Capture the cell that displays the provided text and extract its (x, y) central coordinate. 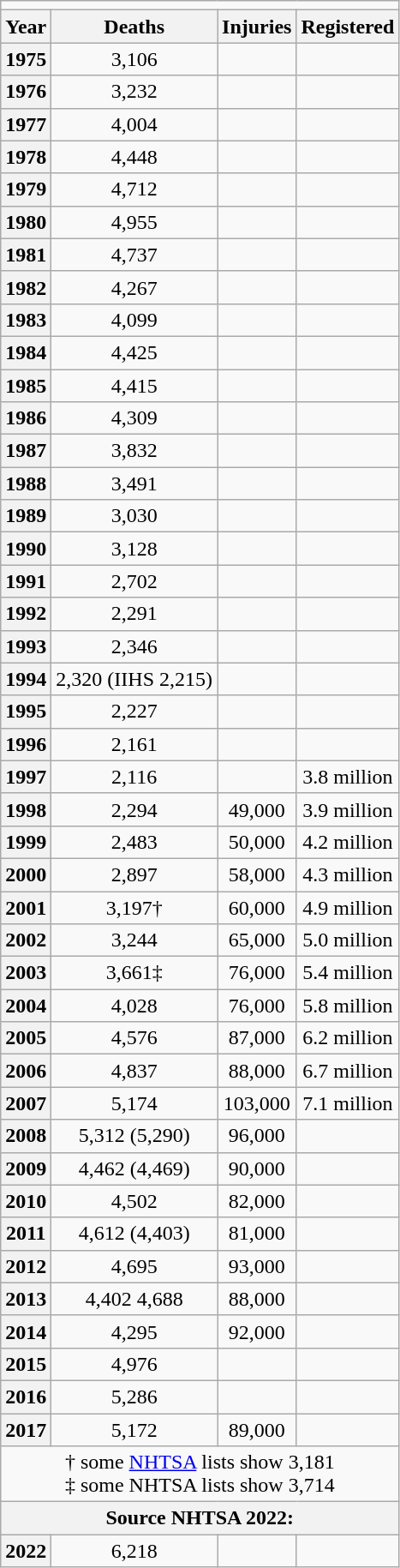
3,030 (134, 516)
2,227 (134, 712)
1983 (26, 320)
2008 (26, 1136)
5,174 (134, 1103)
2013 (26, 1299)
1977 (26, 124)
1987 (26, 451)
4,737 (134, 255)
1989 (26, 516)
2,294 (134, 809)
5,172 (134, 1429)
4.9 million (348, 908)
49,000 (257, 809)
2,161 (134, 744)
4,425 (134, 352)
65,000 (257, 940)
2,346 (134, 646)
5,312 (5,290) (134, 1136)
58,000 (257, 874)
† some NHTSA lists show 3,181‡ some NHTSA lists show 3,714 (200, 1475)
92,000 (257, 1331)
3,491 (134, 484)
4,712 (134, 189)
2,702 (134, 581)
1979 (26, 189)
2005 (26, 1038)
89,000 (257, 1429)
2,483 (134, 842)
2001 (26, 908)
4,462 (4,469) (134, 1168)
1998 (26, 809)
6,218 (134, 1551)
2003 (26, 973)
2007 (26, 1103)
6.7 million (348, 1071)
1981 (26, 255)
1984 (26, 352)
4,976 (134, 1364)
Deaths (134, 27)
4,502 (134, 1201)
1982 (26, 287)
3,106 (134, 59)
1990 (26, 549)
103,000 (257, 1103)
82,000 (257, 1201)
4,837 (134, 1071)
2002 (26, 940)
1997 (26, 777)
1996 (26, 744)
4,955 (134, 222)
5.4 million (348, 973)
1994 (26, 679)
2009 (26, 1168)
1985 (26, 385)
2012 (26, 1266)
2004 (26, 1006)
3,661‡ (134, 973)
Year (26, 27)
2,116 (134, 777)
4,099 (134, 320)
6.2 million (348, 1038)
2000 (26, 874)
5.0 million (348, 940)
1978 (26, 157)
2017 (26, 1429)
4,415 (134, 385)
2006 (26, 1071)
3,128 (134, 549)
2,897 (134, 874)
2022 (26, 1551)
3.8 million (348, 777)
93,000 (257, 1266)
2,291 (134, 614)
1986 (26, 418)
7.1 million (348, 1103)
1992 (26, 614)
4,576 (134, 1038)
Injuries (257, 27)
4,309 (134, 418)
Source NHTSA 2022: (200, 1518)
50,000 (257, 842)
1995 (26, 712)
4,295 (134, 1331)
2,320 (IIHS 2,215) (134, 679)
4.3 million (348, 874)
4,448 (134, 157)
4,267 (134, 287)
87,000 (257, 1038)
4,402 4,688 (134, 1299)
1999 (26, 842)
Registered (348, 27)
4,004 (134, 124)
2014 (26, 1331)
1988 (26, 484)
1993 (26, 646)
1991 (26, 581)
60,000 (257, 908)
1980 (26, 222)
90,000 (257, 1168)
5.8 million (348, 1006)
3,832 (134, 451)
96,000 (257, 1136)
3,244 (134, 940)
3,232 (134, 92)
3.9 million (348, 809)
2010 (26, 1201)
2016 (26, 1397)
1976 (26, 92)
2011 (26, 1234)
4,695 (134, 1266)
3,197† (134, 908)
4.2 million (348, 842)
5,286 (134, 1397)
4,612 (4,403) (134, 1234)
81,000 (257, 1234)
2015 (26, 1364)
4,028 (134, 1006)
1975 (26, 59)
